Return the (X, Y) coordinate for the center point of the cell that contains the specified text.  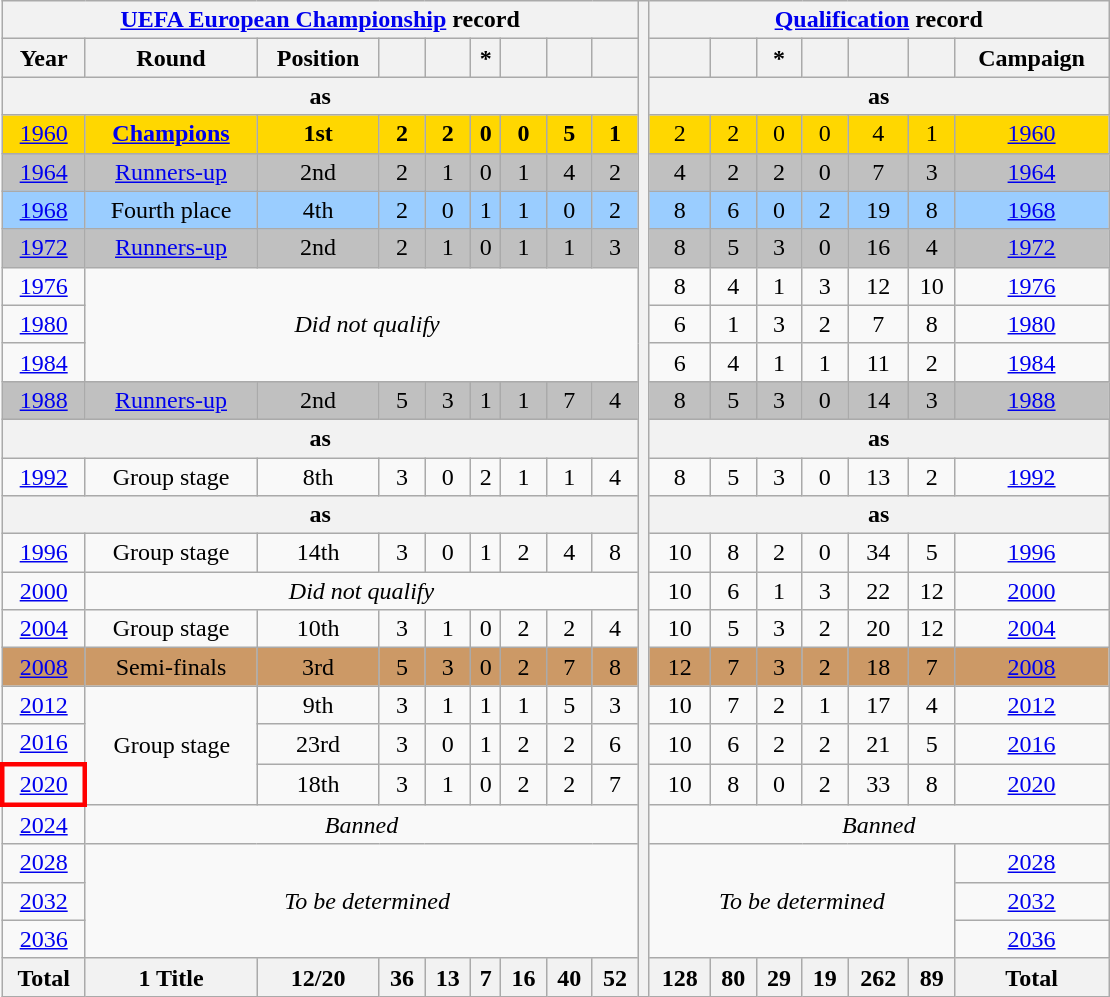
3rd (318, 667)
262 (878, 977)
21 (878, 744)
40 (569, 977)
12/20 (318, 977)
2024 (44, 825)
Round (171, 58)
10th (318, 629)
52 (615, 977)
89 (932, 977)
Year (44, 58)
Semi-finals (171, 667)
36 (402, 977)
18th (318, 784)
80 (733, 977)
UEFA European Championship record (320, 20)
Fourth place (171, 210)
34 (878, 553)
20 (878, 629)
33 (878, 784)
23rd (318, 744)
Champions (171, 134)
Position (318, 58)
9th (318, 705)
17 (878, 705)
1 Title (171, 977)
14th (318, 553)
11 (878, 362)
29 (779, 977)
4th (318, 210)
22 (878, 591)
128 (680, 977)
14 (878, 400)
Campaign (1032, 58)
18 (878, 667)
8th (318, 477)
Qualification record (879, 20)
1st (318, 134)
